Capture the cell that displays the provided text and extract its [X, Y] central coordinate. 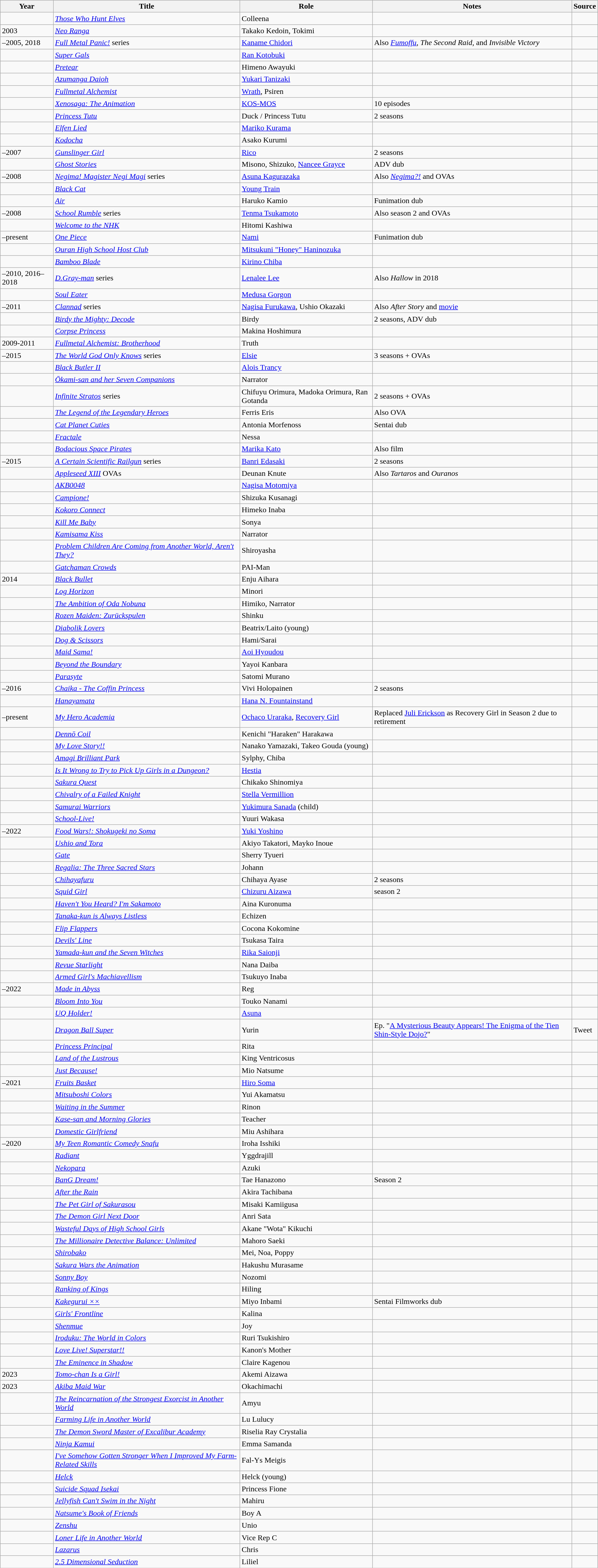
Hiro Soma [306, 1083]
Yayoi Kanbara [306, 664]
Welcome to the NHK [147, 225]
Wasteful Days of High School Girls [147, 1229]
AKB0048 [147, 485]
Mahoro Saeki [306, 1241]
Armed Girl's Machiavellism [147, 977]
Replaced Juli Erickson as Recovery Girl in Season 2 due to retirement [472, 717]
Stella Vermillion [306, 795]
Colleena [306, 19]
Problem Children Are Coming from Another World, Aren't They? [147, 551]
Full Metal Panic! series [147, 43]
Ouran High School Host Club [147, 249]
Also Negima?! and OVAs [472, 177]
I've Somehow Gotten Stronger When I Improved My Farm-Related Skills [147, 1460]
Those Who Hunt Elves [147, 19]
After the Rain [147, 1192]
A Certain Scientific Railgun series [147, 461]
Role [306, 6]
Princess Tutu [147, 116]
One Piece [147, 237]
Nagisa Furukawa, Ushio Okazaki [306, 307]
BanG Dream! [147, 1180]
Bloom Into You [147, 1001]
Made in Abyss [147, 989]
Diabolik Lovers [147, 628]
–2005, 2018 [27, 43]
Also OVA [472, 413]
Azumanga Daioh [147, 79]
Natsume's Book of Friends [147, 1513]
Joy [306, 1326]
Wrath, Psiren [306, 91]
Fractale [147, 437]
The Reincarnation of the Strongest Exorcist in Another World [147, 1403]
Marika Kato [306, 449]
Ochaco Uraraka, Recovery Girl [306, 717]
UQ Holder! [147, 1013]
Also Hallow in 2018 [472, 278]
Chihaya Ayase [306, 879]
Gunslinger Girl [147, 152]
Kalina [306, 1313]
Yuki Yoshino [306, 831]
Duck / Princess Tutu [306, 116]
Alois Trancy [306, 368]
Elfen Lied [147, 128]
Satomi Murano [306, 676]
Akane "Wota" Kikuchi [306, 1229]
The Millionaire Detective Balance: Unlimited [147, 1241]
Tenma Tsukamoto [306, 213]
Akemi Aizawa [306, 1374]
Akira Tachibana [306, 1192]
Amyu [306, 1403]
Mei, Noa, Poppy [306, 1253]
Haven't You Heard? I'm Sakamoto [147, 904]
Clannad series [147, 307]
Banri Edasaki [306, 461]
Asako Kurumi [306, 140]
Negima! Magister Negi Magi series [147, 177]
Yuuri Wakasa [306, 819]
Kodocha [147, 140]
Unio [306, 1525]
Squid Girl [147, 892]
Love Live! Superstar!! [147, 1350]
The World God Only Knows series [147, 355]
Sonya [306, 522]
Sonny Boy [147, 1277]
Ruri Tsukishiro [306, 1338]
D.Gray-man series [147, 278]
Princess Principal [147, 1046]
Dennō Coil [147, 734]
Corpse Princess [147, 331]
Kanon's Mother [306, 1350]
Girls' Frontline [147, 1313]
Takako Kedoin, Tokimi [306, 31]
Radiant [147, 1155]
Chivalry of a Failed Knight [147, 795]
Zenshu [147, 1525]
Fullmetal Alchemist: Brotherhood [147, 343]
Shiroyasha [306, 551]
Year [27, 6]
Medusa Gorgon [306, 294]
Nana Daiba [306, 965]
season 2 [472, 892]
Ranking of Kings [147, 1289]
Lazarus [147, 1549]
Antonia Morfenoss [306, 425]
Boy A [306, 1513]
The Demon Sword Master of Excalibur Academy [147, 1432]
Appleseed XIII OVAs [147, 473]
Lenalee Lee [306, 278]
Gate [147, 855]
Also film [472, 449]
Ghost Stories [147, 164]
Chikako Shinomiya [306, 782]
–2007 [27, 152]
Mio Natsume [306, 1070]
Asuna [306, 1013]
School Rumble series [147, 213]
Sylphy, Chiba [306, 758]
Nagisa Motomiya [306, 485]
Shirobako [147, 1253]
The Demon Girl Next Door [147, 1216]
Ferris Eris [306, 413]
Tae Hanazono [306, 1180]
School-Live! [147, 819]
Also season 2 and OVAs [472, 213]
Touko Nanami [306, 1001]
Chris [306, 1549]
Kakegurui ×× [147, 1301]
Season 2 [472, 1180]
Samurai Warriors [147, 807]
Johann [306, 867]
Waiting in the Summer [147, 1107]
Dog & Scissors [147, 640]
Himeno Awayuki [306, 67]
Log Horizon [147, 591]
Food Wars!: Shokugeki no Soma [147, 831]
Source [585, 6]
Birdy [306, 319]
Yggdrajill [306, 1155]
Infinite Stratos series [147, 396]
Tanaka-kun is Always Listless [147, 916]
Ōkami-san and her Seven Companions [147, 380]
PAI-Man [306, 567]
Ran Kotobuki [306, 55]
My Love Story!! [147, 746]
Miu Ashihara [306, 1131]
Iroduku: The World in Colors [147, 1338]
Maid Sama! [147, 652]
Kamisama Kiss [147, 534]
Vivi Holopainen [306, 689]
Miyo Inbami [306, 1301]
Reg [306, 989]
Lu Lulucy [306, 1420]
–2021 [27, 1083]
Domestic Girlfriend [147, 1131]
Kaname Chidori [306, 43]
Rinon [306, 1107]
Rozen Maiden: Zurückspulen [147, 616]
Revue Starlight [147, 965]
Anri Sata [306, 1216]
3 seasons + OVAs [472, 355]
Sakura Wars the Animation [147, 1265]
Super Gals [147, 55]
2014 [27, 579]
Chaika - The Coffin Princess [147, 689]
Mitsukuni "Honey" Haninozuka [306, 249]
Echizen [306, 916]
Cocona Kokomine [306, 928]
Yurin [306, 1030]
Kirino Chiba [306, 262]
Minori [306, 591]
Rita [306, 1046]
Teacher [306, 1119]
Yukimura Sanada (child) [306, 807]
Also Tartaros and Ouranos [472, 473]
Yamada-kun and the Seven Witches [147, 952]
Black Butler II [147, 368]
Hami/Sarai [306, 640]
ADV dub [472, 164]
Regalia: The Three Sacred Stars [147, 867]
Ep. "A Mysterious Beauty Appears! The Enigma of the Tien Shin-Style Dojo?" [472, 1030]
Tsukuyo Inaba [306, 977]
Tomo-chan Is a Girl! [147, 1374]
Himiko, Narrator [306, 604]
2 seasons + OVAs [472, 396]
The Pet Girl of Sakurasou [147, 1204]
Hakushu Murasame [306, 1265]
Misaki Kamiigusa [306, 1204]
Shinku [306, 616]
Soul Eater [147, 294]
Cat Planet Cuties [147, 425]
Rika Saionji [306, 952]
King Ventricosus [306, 1058]
Kenichi "Haraken" Harakawa [306, 734]
Nanako Yamazaki, Takeo Gouda (young) [306, 746]
Sherry Tyueri [306, 855]
2.5 Dimensional Seduction [147, 1562]
Just Because! [147, 1070]
Campione! [147, 498]
Farming Life in Another World [147, 1420]
Truth [306, 343]
Also After Story and movie [472, 307]
Mariko Kurama [306, 128]
Akiyo Takatori, Mayko Inoue [306, 843]
Riselia Ray Crystalia [306, 1432]
The Ambition of Oda Nobuna [147, 604]
The Legend of the Legendary Heroes [147, 413]
Black Cat [147, 189]
Asuna Kagurazaka [306, 177]
My Teen Romantic Comedy Snafu [147, 1143]
Hanayamata [147, 701]
Is It Wrong to Try to Pick Up Girls in a Dungeon? [147, 770]
Haruko Kamio [306, 201]
Ninja Kamui [147, 1444]
My Hero Academia [147, 717]
Helck [147, 1477]
Claire Kagenou [306, 1362]
Chizuru Aizawa [306, 892]
Pretear [147, 67]
2 seasons, ADV dub [472, 319]
Flip Flappers [147, 928]
Sentai Filmworks dub [472, 1301]
2009-2011 [27, 343]
Iroha Isshiki [306, 1143]
10 episodes [472, 103]
Tsukasa Taira [306, 940]
2003 [27, 31]
Aoi Hyoudou [306, 652]
Emma Samanda [306, 1444]
Hitomi Kashiwa [306, 225]
Shenmue [147, 1326]
Kill Me Baby [147, 522]
Hana N. Fountainstand [306, 701]
Kokoro Connect [147, 510]
Notes [472, 6]
KOS-MOS [306, 103]
Dragon Ball Super [147, 1030]
Title [147, 6]
Xenosaga: The Animation [147, 103]
–2020 [27, 1143]
The Eminence in Shadow [147, 1362]
Nekopara [147, 1168]
Azuki [306, 1168]
Fal-Ys Meigis [306, 1460]
Ushio and Tora [147, 843]
Deunan Knute [306, 473]
Sakura Quest [147, 782]
Loner Life in Another World [147, 1537]
Mitsuboshi Colors [147, 1095]
Himeko Inaba [306, 510]
Bamboo Blade [147, 262]
Liliel [306, 1562]
Land of the Lustrous [147, 1058]
Nozomi [306, 1277]
Gatchaman Crowds [147, 567]
Chihayafuru [147, 879]
Kase-san and Morning Glories [147, 1119]
Birdy the Mighty: Decode [147, 319]
Jellyfish Can't Swim in the Night [147, 1501]
Mahiru [306, 1501]
Nami [306, 237]
Sentai dub [472, 425]
Bodacious Space Pirates [147, 449]
–2011 [27, 307]
Suicide Squad Isekai [147, 1489]
Hiling [306, 1289]
Hestia [306, 770]
Young Train [306, 189]
Chifuyu Orimura, Madoka Orimura, Ran Gotanda [306, 396]
Princess Fione [306, 1489]
Rico [306, 152]
Makina Hoshimura [306, 331]
Misono, Shizuko, Nancee Grayce [306, 164]
Amagi Brilliant Park [147, 758]
Fruits Basket [147, 1083]
Also Fumoffu, The Second Raid, and Invisible Victory [472, 43]
Parasyte [147, 676]
Devils' Line [147, 940]
Shizuka Kusanagi [306, 498]
Nessa [306, 437]
Fullmetal Alchemist [147, 91]
Beatrix/Laito (young) [306, 628]
Air [147, 201]
Black Bullet [147, 579]
Tweet [585, 1030]
Enju Aihara [306, 579]
Elsie [306, 355]
Vice Rep C [306, 1537]
Neo Ranga [147, 31]
Yukari Tanizaki [306, 79]
–2010, 2016–2018 [27, 278]
Okachimachi [306, 1387]
Akiba Maid War [147, 1387]
Beyond the Boundary [147, 664]
Aina Kuronuma [306, 904]
Yui Akamatsu [306, 1095]
Helck (young) [306, 1477]
–2016 [27, 689]
